Return the [x, y] coordinate for the center point of the cell that contains the specified text.  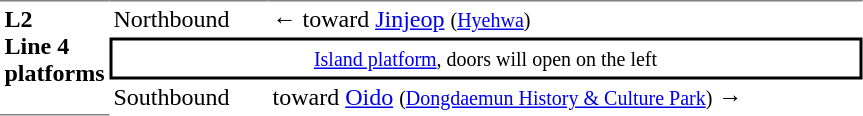
toward Oido (Dongdaemun History & Culture Park) → [565, 98]
← toward Jinjeop (Hyehwa) [565, 19]
L2Line 4 platforms [54, 58]
Island platform, doors will open on the left [486, 59]
Southbound [188, 98]
Northbound [188, 19]
